Extract the [X, Y] coordinate from the center of the cell holding the provided text.  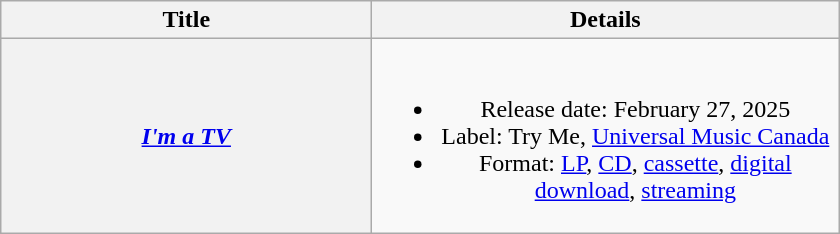
I'm a TV [186, 136]
Title [186, 20]
Release date: February 27, 2025Label: Try Me, Universal Music CanadaFormat: LP, CD, cassette, digital download, streaming [606, 136]
Details [606, 20]
